For the text-containing cell, return its midpoint in (X, Y) coordinate format. 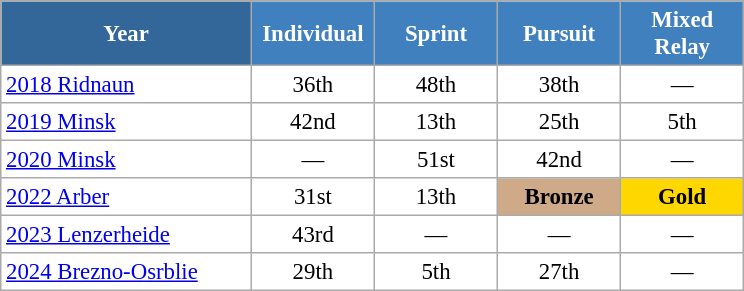
51st (436, 160)
31st (312, 197)
2023 Lenzerheide (126, 235)
Individual (312, 34)
Bronze (560, 197)
43rd (312, 235)
Sprint (436, 34)
Year (126, 34)
2022 Arber (126, 197)
Gold (682, 197)
Pursuit (560, 34)
5th (682, 122)
2018 Ridnaun (126, 85)
Mixed Relay (682, 34)
36th (312, 85)
38th (560, 85)
2019 Minsk (126, 122)
25th (560, 122)
48th (436, 85)
2020 Minsk (126, 160)
